Pinpoint the cell where the given text exists, returning its (X, Y) midpoint coordinate. 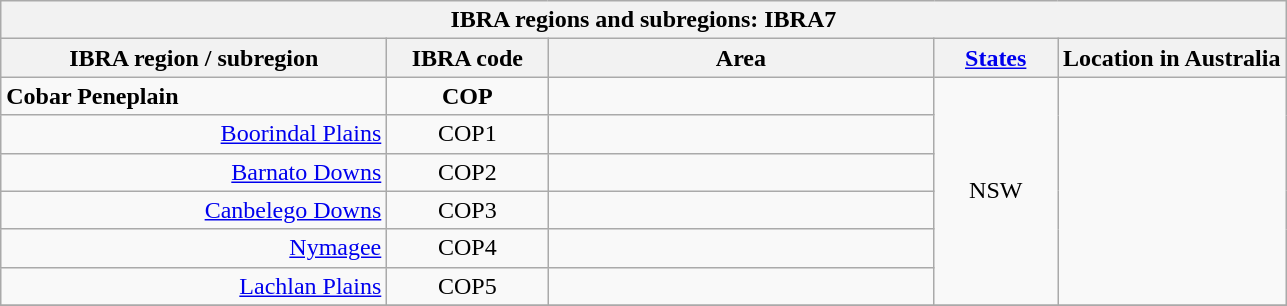
IBRA code (468, 58)
States (996, 58)
COP3 (468, 210)
NSW (996, 191)
COP2 (468, 172)
Nymagee (194, 248)
COP5 (468, 286)
Location in Australia (1172, 58)
Cobar Peneplain (194, 96)
COP1 (468, 134)
COP4 (468, 248)
Barnato Downs (194, 172)
Area (741, 58)
Canbelego Downs (194, 210)
Boorindal Plains (194, 134)
COP (468, 96)
IBRA region / subregion (194, 58)
IBRA regions and subregions: IBRA7 (644, 20)
Lachlan Plains (194, 286)
